Scan for the cell matching the given text and deliver its [x, y] coordinate at center. 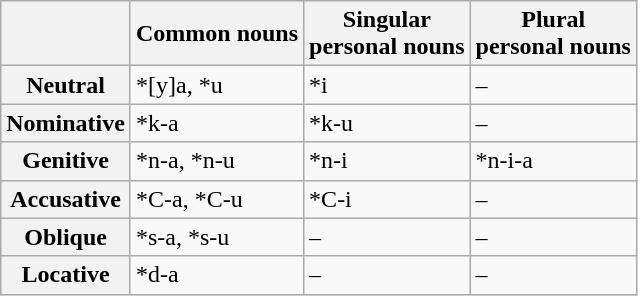
*d-a [216, 275]
Nominative [66, 123]
*n-i [387, 161]
*[y]a, *u [216, 85]
Common nouns [216, 34]
Pluralpersonal nouns [553, 34]
Accusative [66, 199]
*C-a, *C-u [216, 199]
*n-a, *n-u [216, 161]
Oblique [66, 237]
Locative [66, 275]
*s-a, *s-u [216, 237]
Singularpersonal nouns [387, 34]
*k-u [387, 123]
Genitive [66, 161]
Neutral [66, 85]
*i [387, 85]
*k-a [216, 123]
*C-i [387, 199]
*n-i-a [553, 161]
